Locate the cell with the specified text and output its (X, Y) center coordinate. 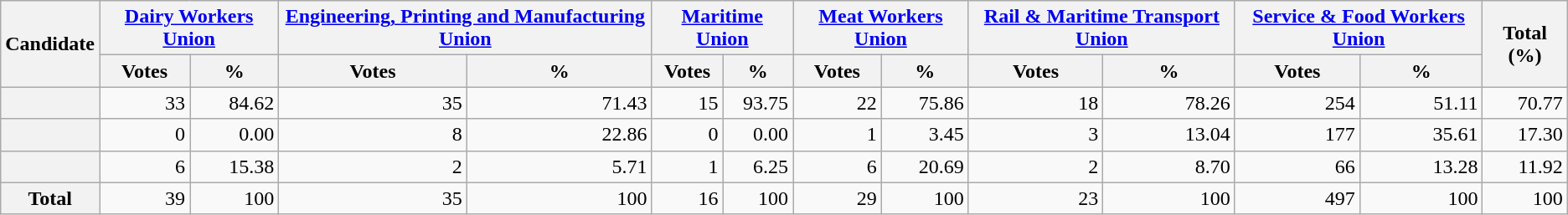
497 (1297, 198)
15 (687, 103)
15.38 (235, 166)
Total (%) (1524, 44)
29 (837, 198)
84.62 (235, 103)
Meat Workers Union (880, 28)
66 (1297, 166)
Maritime Union (722, 28)
13.04 (1169, 135)
35.61 (1421, 135)
11.92 (1524, 166)
39 (144, 198)
70.77 (1524, 103)
20.69 (925, 166)
23 (1035, 198)
8.70 (1169, 166)
Rail & Maritime Transport Union (1101, 28)
177 (1297, 135)
51.11 (1421, 103)
33 (144, 103)
22 (837, 103)
18 (1035, 103)
Candidate (50, 44)
13.28 (1421, 166)
Engineering, Printing and Manufacturing Union (466, 28)
Dairy Workers Union (188, 28)
254 (1297, 103)
17.30 (1524, 135)
71.43 (560, 103)
Total (50, 198)
78.26 (1169, 103)
3.45 (925, 135)
16 (687, 198)
5.71 (560, 166)
93.75 (758, 103)
8 (374, 135)
22.86 (560, 135)
75.86 (925, 103)
3 (1035, 135)
Service & Food Workers Union (1359, 28)
6.25 (758, 166)
